Detect which cell encompasses the target text, then output its [x, y] center coordinate. 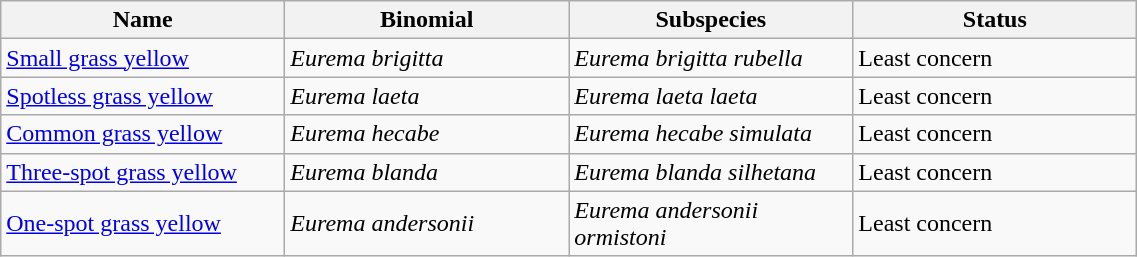
One-spot grass yellow [143, 224]
Eurema laeta laeta [711, 96]
Subspecies [711, 20]
Eurema andersonii ormistoni [711, 224]
Eurema brigitta rubella [711, 58]
Name [143, 20]
Status [995, 20]
Eurema andersonii [427, 224]
Common grass yellow [143, 134]
Eurema blanda [427, 172]
Eurema brigitta [427, 58]
Spotless grass yellow [143, 96]
Three-spot grass yellow [143, 172]
Small grass yellow [143, 58]
Eurema hecabe [427, 134]
Binomial [427, 20]
Eurema blanda silhetana [711, 172]
Eurema laeta [427, 96]
Eurema hecabe simulata [711, 134]
